Scan for the cell matching the given text and deliver its [x, y] coordinate at center. 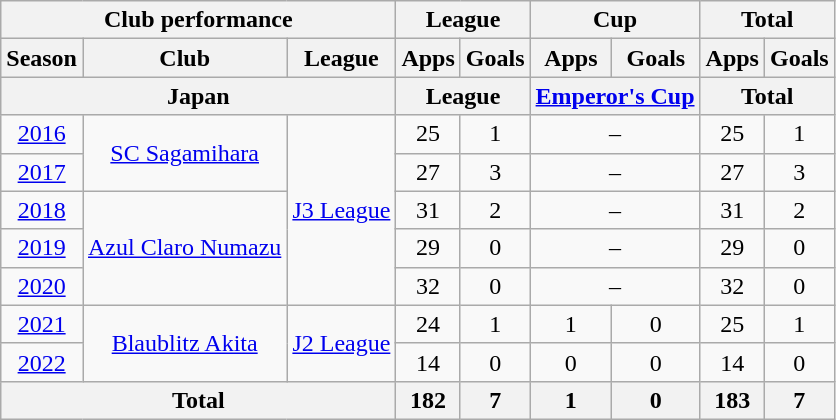
Emperor's Cup [615, 96]
2020 [42, 286]
24 [428, 324]
Club performance [198, 20]
J2 League [342, 343]
2018 [42, 210]
183 [732, 400]
2016 [42, 134]
2017 [42, 172]
2019 [42, 248]
Blaublitz Akita [184, 343]
J3 League [342, 210]
2021 [42, 324]
182 [428, 400]
SC Sagamihara [184, 153]
Season [42, 58]
Club [184, 58]
Japan [198, 96]
Azul Claro Numazu [184, 248]
2022 [42, 362]
Cup [615, 20]
